Determine the (x, y) coordinate at the center of the cell enclosing the given text.  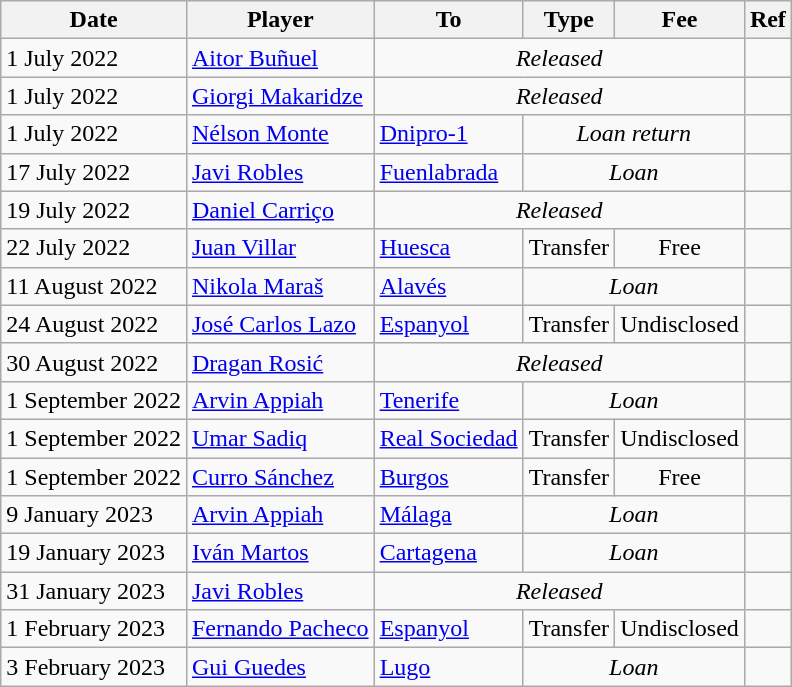
30 August 2022 (94, 362)
Daniel Carriço (280, 210)
Giorgi Makaridze (280, 96)
Fuenlabrada (448, 172)
Nikola Maraš (280, 286)
Curro Sánchez (280, 477)
17 July 2022 (94, 172)
Málaga (448, 515)
Dragan Rosić (280, 362)
Alavés (448, 286)
Ref (768, 20)
Loan return (634, 134)
11 August 2022 (94, 286)
Iván Martos (280, 553)
Real Sociedad (448, 438)
Lugo (448, 667)
Aitor Buñuel (280, 58)
Tenerife (448, 400)
19 July 2022 (94, 210)
Player (280, 20)
José Carlos Lazo (280, 324)
Gui Guedes (280, 667)
1 February 2023 (94, 629)
Dnipro-1 (448, 134)
Fee (680, 20)
9 January 2023 (94, 515)
31 January 2023 (94, 591)
Umar Sadiq (280, 438)
Date (94, 20)
24 August 2022 (94, 324)
Huesca (448, 248)
Burgos (448, 477)
Nélson Monte (280, 134)
Fernando Pacheco (280, 629)
Juan Villar (280, 248)
To (448, 20)
Cartagena (448, 553)
Type (569, 20)
3 February 2023 (94, 667)
22 July 2022 (94, 248)
19 January 2023 (94, 553)
